Extract the [X, Y] coordinate from the center of the cell holding the provided text.  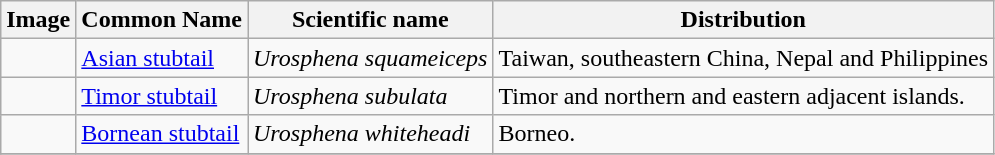
Scientific name [370, 20]
Taiwan, southeastern China, Nepal and Philippines [744, 58]
Common Name [162, 20]
Image [38, 20]
Borneo. [744, 134]
Urosphena squameiceps [370, 58]
Distribution [744, 20]
Bornean stubtail [162, 134]
Urosphena whiteheadi [370, 134]
Timor and northern and eastern adjacent islands. [744, 96]
Timor stubtail [162, 96]
Urosphena subulata [370, 96]
Asian stubtail [162, 58]
